Search for the cell housing the specified text and yield its [x, y] center coordinate. 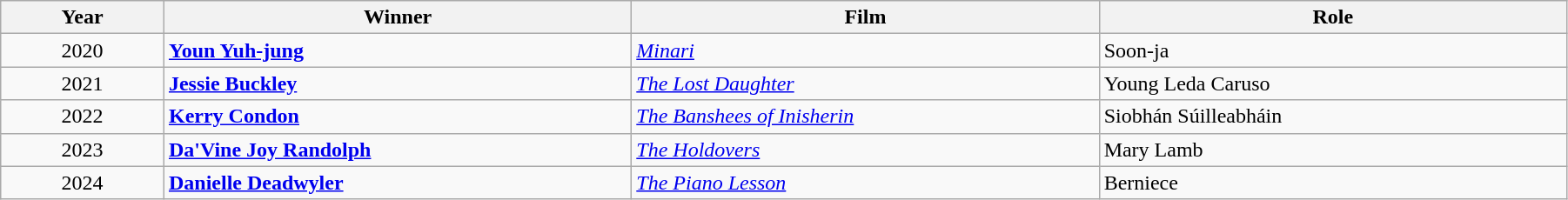
Winner [397, 17]
The Lost Daughter [865, 83]
2021 [83, 83]
Film [865, 17]
Da'Vine Joy Randolph [397, 150]
Minari [865, 50]
Young Leda Caruso [1333, 83]
The Holdovers [865, 150]
The Banshees of Inisherin [865, 117]
2023 [83, 150]
Role [1333, 17]
Danielle Deadwyler [397, 183]
Youn Yuh-jung [397, 50]
2020 [83, 50]
Siobhán Súilleabháin [1333, 117]
Kerry Condon [397, 117]
The Piano Lesson [865, 183]
2022 [83, 117]
Soon-ja [1333, 50]
Berniece [1333, 183]
2024 [83, 183]
Year [83, 17]
Mary Lamb [1333, 150]
Jessie Buckley [397, 83]
